Provide the [x, y] coordinate of the cell's center where the given text is located.  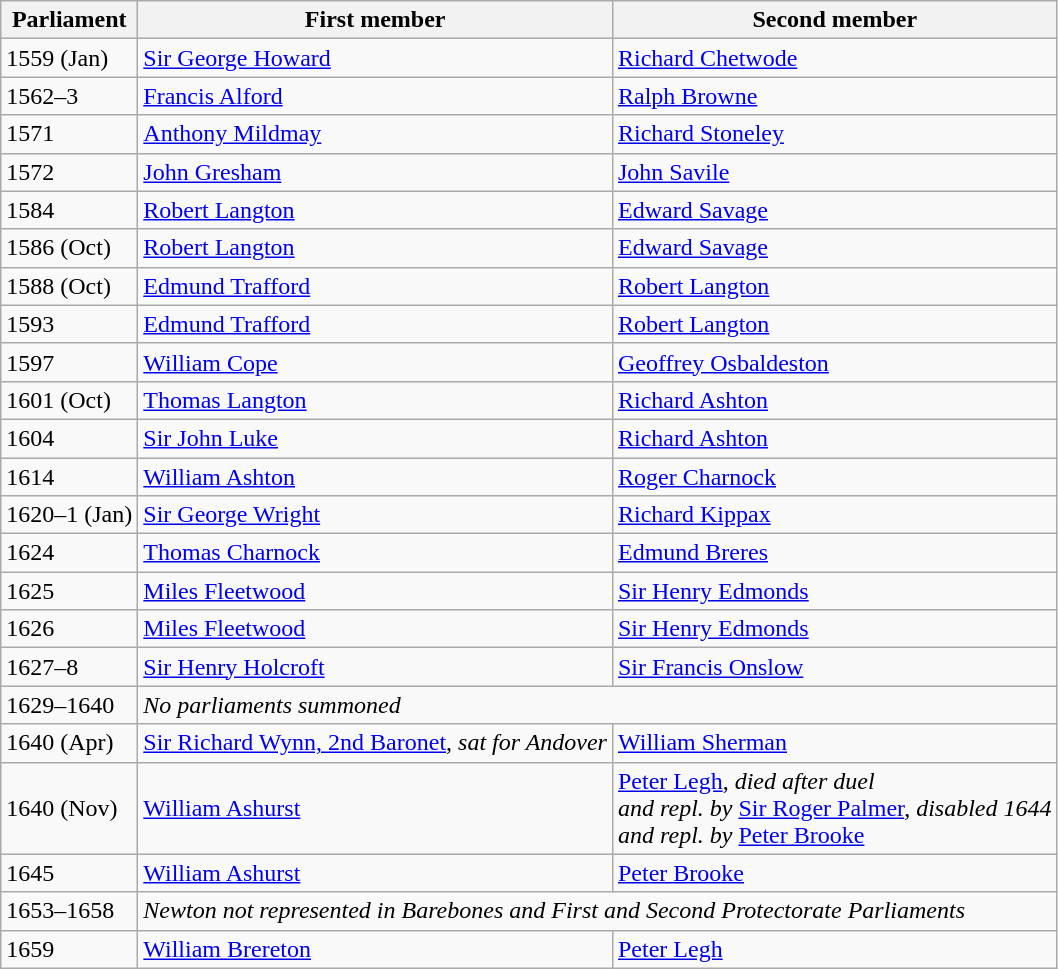
1571 [70, 134]
John Gresham [376, 172]
1629–1640 [70, 705]
1586 (Oct) [70, 248]
1572 [70, 172]
William Sherman [834, 743]
Francis Alford [376, 96]
Peter Legh [834, 949]
1614 [70, 477]
First member [376, 20]
1640 (Apr) [70, 743]
1626 [70, 629]
William Brereton [376, 949]
Sir Henry Holcroft [376, 667]
1627–8 [70, 667]
1640 (Nov) [70, 808]
Second member [834, 20]
1624 [70, 553]
1625 [70, 591]
Richard Kippax [834, 515]
Richard Stoneley [834, 134]
1562–3 [70, 96]
Newton not represented in Barebones and First and Second Protectorate Parliaments [598, 911]
Anthony Mildmay [376, 134]
William Ashton [376, 477]
Peter Brooke [834, 873]
1645 [70, 873]
John Savile [834, 172]
Thomas Charnock [376, 553]
Sir George Wright [376, 515]
Ralph Browne [834, 96]
Sir John Luke [376, 438]
1584 [70, 210]
1588 (Oct) [70, 286]
1597 [70, 362]
1593 [70, 324]
Sir Francis Onslow [834, 667]
1653–1658 [70, 911]
Thomas Langton [376, 400]
Peter Legh, died after duel and repl. by Sir Roger Palmer, disabled 1644 and repl. by Peter Brooke [834, 808]
Parliament [70, 20]
1659 [70, 949]
1620–1 (Jan) [70, 515]
No parliaments summoned [598, 705]
Richard Chetwode [834, 58]
Sir Richard Wynn, 2nd Baronet, sat for Andover [376, 743]
1604 [70, 438]
Sir George Howard [376, 58]
William Cope [376, 362]
Edmund Breres [834, 553]
Roger Charnock [834, 477]
1559 (Jan) [70, 58]
1601 (Oct) [70, 400]
Geoffrey Osbaldeston [834, 362]
